Return [x, y] of the center of cell containing provided text 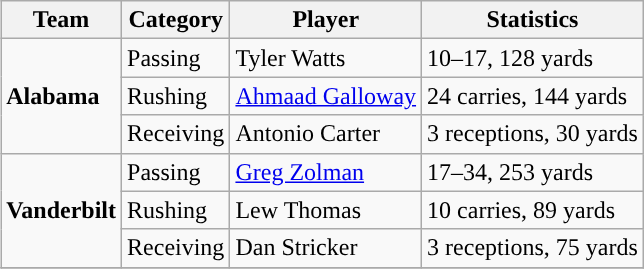
Dan Stricker [326, 248]
Antonio Carter [326, 134]
10–17, 128 yards [533, 58]
Alabama [62, 96]
3 receptions, 75 yards [533, 248]
Vanderbilt [62, 210]
Statistics [533, 20]
10 carries, 89 yards [533, 210]
Team [62, 20]
Tyler Watts [326, 58]
17–34, 253 yards [533, 172]
Lew Thomas [326, 210]
Ahmaad Galloway [326, 96]
Player [326, 20]
24 carries, 144 yards [533, 96]
Category [176, 20]
3 receptions, 30 yards [533, 134]
Greg Zolman [326, 172]
